Find where the given text appears and provide that cell's center as (x, y) coordinate. 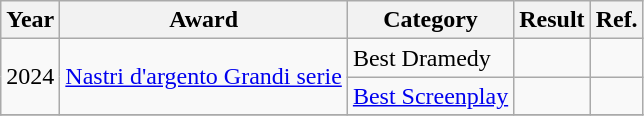
Award (204, 20)
Nastri d'argento Grandi serie (204, 77)
Year (30, 20)
Result (552, 20)
Best Screenplay (430, 96)
Ref. (616, 20)
2024 (30, 77)
Category (430, 20)
Best Dramedy (430, 58)
